Pinpoint the cell where the given text exists, returning its [x, y] midpoint coordinate. 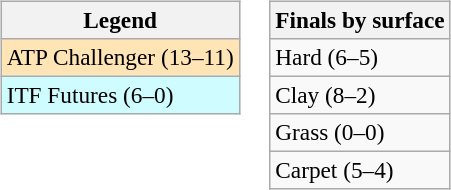
ITF Futures (6–0) [120, 95]
Grass (0–0) [360, 133]
Clay (8–2) [360, 95]
Carpet (5–4) [360, 171]
Hard (6–5) [360, 57]
ATP Challenger (13–11) [120, 57]
Legend [120, 20]
Finals by surface [360, 20]
